Return (X, Y) of the center of cell containing provided text 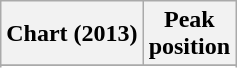
Peakposition (189, 34)
Chart (2013) (72, 34)
